Capture the cell that displays the provided text and extract its [x, y] central coordinate. 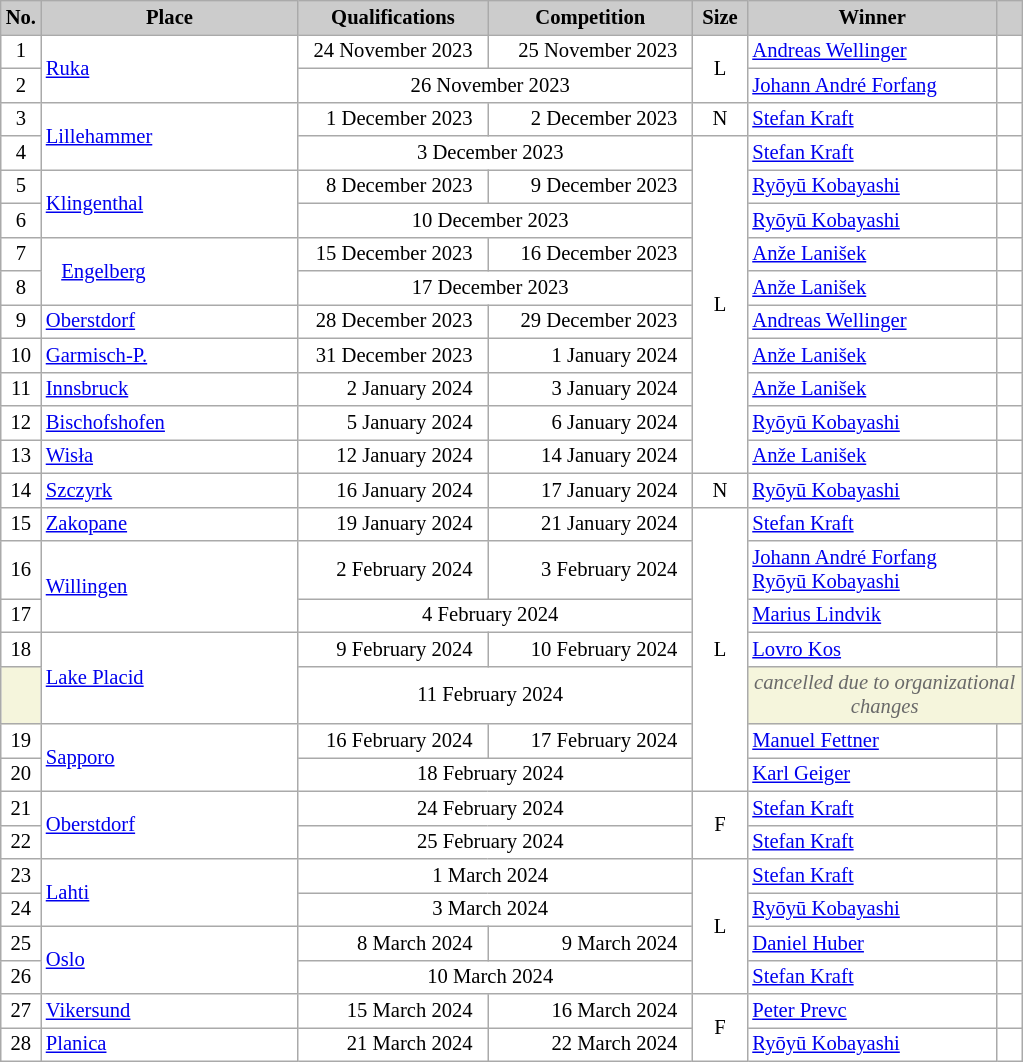
23 [21, 875]
4 February 2024 [495, 615]
Wisła [170, 456]
Competition [590, 17]
12 [21, 423]
9 [21, 321]
16 January 2024 [393, 490]
Lovro Kos [872, 649]
7 [21, 254]
cancelled due to organizational changes [884, 695]
26 November 2023 [495, 85]
24 February 2024 [495, 808]
Karl Geiger [872, 774]
17 [21, 615]
Sapporo [170, 758]
27 [21, 1011]
11 February 2024 [495, 695]
2 January 2024 [393, 389]
16 [21, 569]
1 [21, 51]
22 [21, 842]
2 February 2024 [393, 569]
22 March 2024 [590, 1044]
6 January 2024 [590, 423]
10 March 2024 [495, 977]
15 December 2023 [393, 254]
1 March 2024 [495, 875]
Innsbruck [170, 389]
Winner [872, 17]
Johann André Forfang [872, 85]
25 November 2023 [590, 51]
15 [21, 524]
Daniel Huber [872, 943]
20 [21, 774]
25 [21, 943]
26 [21, 977]
3 February 2024 [590, 569]
Oslo [170, 960]
9 February 2024 [393, 649]
21 January 2024 [590, 524]
Zakopane [170, 524]
18 February 2024 [495, 774]
31 December 2023 [393, 355]
19 January 2024 [393, 524]
Ruka [170, 68]
Szczyrk [170, 490]
1 December 2023 [393, 119]
11 [21, 389]
4 [21, 153]
Qualifications [393, 17]
24 [21, 909]
Manuel Fettner [872, 741]
2 December 2023 [590, 119]
16 December 2023 [590, 254]
19 [21, 741]
16 March 2024 [590, 1011]
8 [21, 287]
3 January 2024 [590, 389]
Johann André Forfang Ryōyū Kobayashi [872, 569]
12 January 2024 [393, 456]
3 December 2023 [495, 153]
Lillehammer [170, 136]
9 December 2023 [590, 186]
6 [21, 220]
Marius Lindvik [872, 615]
17 December 2023 [495, 287]
10 December 2023 [495, 220]
14 [21, 490]
Engelberg [170, 271]
Lake Placid [170, 678]
13 [21, 456]
5 [21, 186]
17 January 2024 [590, 490]
15 March 2024 [393, 1011]
Garmisch-P. [170, 355]
18 [21, 649]
8 March 2024 [393, 943]
3 [21, 119]
2 [21, 85]
8 December 2023 [393, 186]
Willingen [170, 586]
Planica [170, 1044]
16 February 2024 [393, 741]
29 December 2023 [590, 321]
10 [21, 355]
28 [21, 1044]
21 [21, 808]
Peter Prevc [872, 1011]
17 February 2024 [590, 741]
Bischofshofen [170, 423]
3 March 2024 [495, 909]
9 March 2024 [590, 943]
No. [21, 17]
24 November 2023 [393, 51]
14 January 2024 [590, 456]
Klingenthal [170, 203]
1 January 2024 [590, 355]
10 February 2024 [590, 649]
5 January 2024 [393, 423]
21 March 2024 [393, 1044]
28 December 2023 [393, 321]
Lahti [170, 892]
Vikersund [170, 1011]
Size [720, 17]
Place [170, 17]
25 February 2024 [495, 842]
